Detect which cell encompasses the target text, then output its (X, Y) center coordinate. 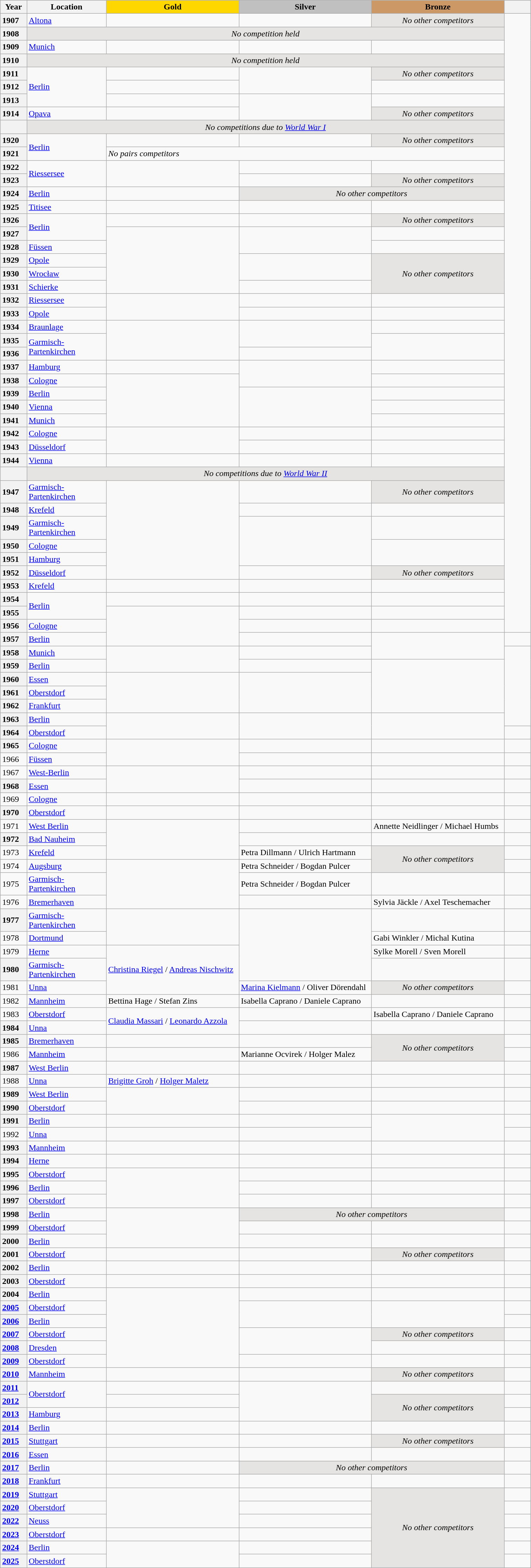
1956 (14, 626)
1943 (14, 447)
2001 (14, 1254)
1966 (14, 759)
1998 (14, 1214)
1952 (14, 572)
No competitions due to World War II (265, 474)
1954 (14, 599)
1997 (14, 1201)
2018 (14, 1481)
1989 (14, 1094)
1913 (14, 100)
1939 (14, 394)
2014 (14, 1428)
Sylvia Jäckle / Axel Teschemacher (438, 902)
1922 (14, 167)
2024 (14, 1548)
1924 (14, 194)
1990 (14, 1108)
Neuss (67, 1521)
1926 (14, 220)
Dresden (67, 1348)
Schierke (67, 287)
1965 (14, 746)
Marina Kielmann / Oliver Dörendahl (305, 988)
1973 (14, 853)
1910 (14, 60)
2010 (14, 1374)
1914 (14, 114)
2013 (14, 1414)
1947 (14, 492)
1993 (14, 1148)
1986 (14, 1054)
Braunlage (67, 327)
1974 (14, 866)
1929 (14, 260)
Christina Riegel / Andreas Nischwitz (173, 970)
1982 (14, 1001)
1987 (14, 1067)
1955 (14, 613)
2020 (14, 1508)
1911 (14, 74)
1979 (14, 951)
Augsburg (67, 866)
1949 (14, 528)
1970 (14, 812)
2008 (14, 1348)
Bad Nauheim (67, 839)
1994 (14, 1161)
2003 (14, 1281)
1941 (14, 420)
Titisee (67, 207)
1999 (14, 1227)
Gold (173, 7)
2016 (14, 1454)
Brigitte Groh / Holger Maletz (173, 1081)
2005 (14, 1308)
Bettina Hage / Stefan Zins (173, 1001)
1927 (14, 234)
1909 (14, 47)
1920 (14, 140)
1981 (14, 988)
1907 (14, 20)
1980 (14, 970)
1972 (14, 839)
1942 (14, 434)
1984 (14, 1027)
1978 (14, 938)
1958 (14, 653)
1975 (14, 884)
1991 (14, 1121)
2002 (14, 1267)
2017 (14, 1467)
1968 (14, 786)
1951 (14, 559)
1938 (14, 380)
1983 (14, 1014)
1988 (14, 1081)
Gabi Winkler / Michal Kutina (438, 938)
1935 (14, 340)
1963 (14, 719)
1936 (14, 353)
Opava (67, 114)
1925 (14, 207)
Year (14, 7)
2004 (14, 1294)
1937 (14, 367)
2015 (14, 1441)
1957 (14, 639)
2000 (14, 1241)
Wrocław (67, 274)
2011 (14, 1388)
Altona (67, 20)
2006 (14, 1321)
2025 (14, 1561)
Petra Dillmann / Ulrich Hartmann (305, 853)
Location (67, 7)
1996 (14, 1188)
1977 (14, 920)
1908 (14, 34)
Sylke Morell / Sven Morell (438, 951)
1964 (14, 733)
1969 (14, 799)
Silver (305, 7)
2022 (14, 1521)
1912 (14, 87)
1933 (14, 314)
1940 (14, 407)
1995 (14, 1174)
1953 (14, 586)
1930 (14, 274)
1948 (14, 510)
1950 (14, 546)
1959 (14, 666)
Marianne Ocvirek / Holger Malez (305, 1054)
2019 (14, 1494)
2012 (14, 1401)
2023 (14, 1534)
1934 (14, 327)
1928 (14, 247)
2009 (14, 1361)
West-Berlin (67, 772)
Claudia Massari / Leonardo Azzola (173, 1021)
1944 (14, 460)
1960 (14, 679)
1992 (14, 1134)
Dortmund (67, 938)
1971 (14, 826)
Annette Neidlinger / Michael Humbs (438, 826)
1932 (14, 300)
1962 (14, 706)
1961 (14, 693)
1976 (14, 902)
No competitions due to World War I (265, 127)
1967 (14, 772)
Bronze (438, 7)
1921 (14, 153)
1985 (14, 1041)
1923 (14, 180)
2007 (14, 1334)
1931 (14, 287)
No pairs competitors (305, 153)
